From the cell containing the given text, extract its center point as (X, Y) coordinate. 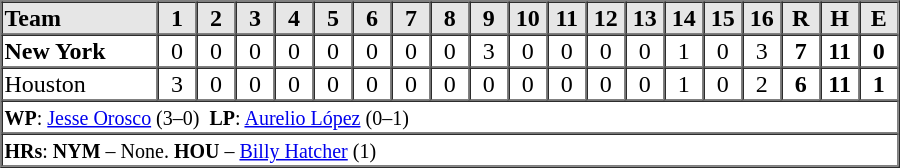
R (800, 18)
Houston (80, 84)
New York (80, 50)
14 (684, 18)
10 (528, 18)
9 (488, 18)
12 (606, 18)
15 (722, 18)
13 (644, 18)
5 (332, 18)
E (878, 18)
8 (450, 18)
HRs: NYM – None. HOU – Billy Hatcher (1) (450, 150)
H (840, 18)
WP: Jesse Orosco (3–0) LP: Aurelio López (0–1) (450, 116)
Team (80, 18)
4 (294, 18)
16 (762, 18)
